Provide the (x, y) coordinate of the cell's center where the given text is located.  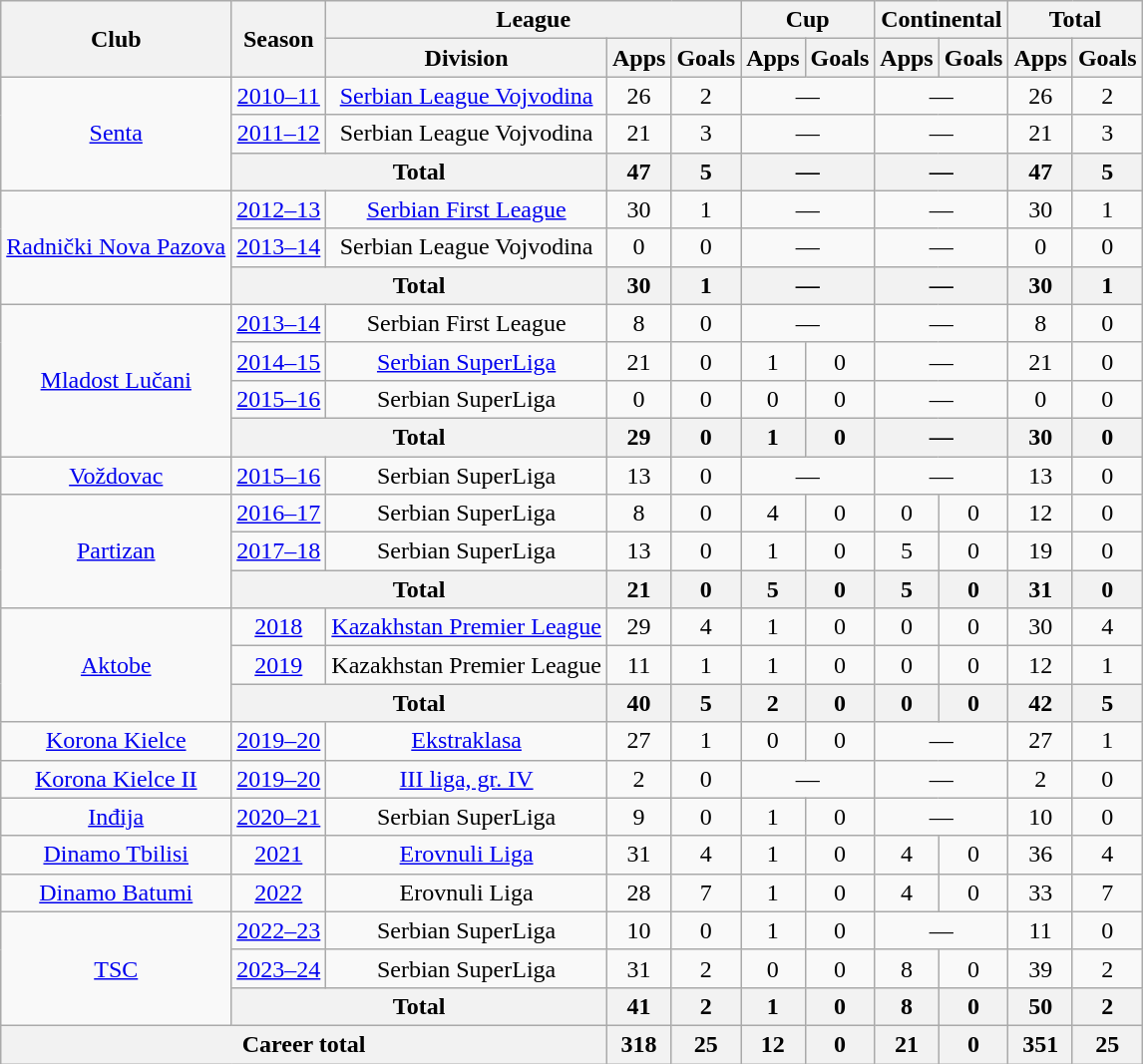
Continental (942, 20)
Senta (116, 134)
2022–23 (279, 930)
Radnički Nova Pazova (116, 247)
41 (638, 1006)
Dinamo Batumi (116, 892)
Ekstraklasa (467, 741)
2014–15 (279, 361)
2021 (279, 855)
2016–17 (279, 514)
50 (1040, 1006)
318 (638, 1044)
Inđija (116, 817)
2010–11 (279, 96)
2022 (279, 892)
351 (1040, 1044)
Dinamo Tbilisi (116, 855)
2017–18 (279, 551)
III liga, gr. IV (467, 779)
2023–24 (279, 968)
Cup (808, 20)
Club (116, 39)
2012–13 (279, 209)
Career total (304, 1044)
36 (1040, 855)
39 (1040, 968)
Aktobe (116, 665)
19 (1040, 551)
9 (638, 817)
Korona Kielce (116, 741)
2018 (279, 627)
TSC (116, 968)
42 (1040, 703)
Partizan (116, 551)
League (534, 20)
Korona Kielce II (116, 779)
28 (638, 892)
2020–21 (279, 817)
Division (467, 58)
Voždovac (116, 476)
2011–12 (279, 134)
Mladost Lučani (116, 380)
Season (279, 39)
2019 (279, 665)
33 (1040, 892)
40 (638, 703)
